Scan for the cell matching the given text and deliver its (X, Y) coordinate at center. 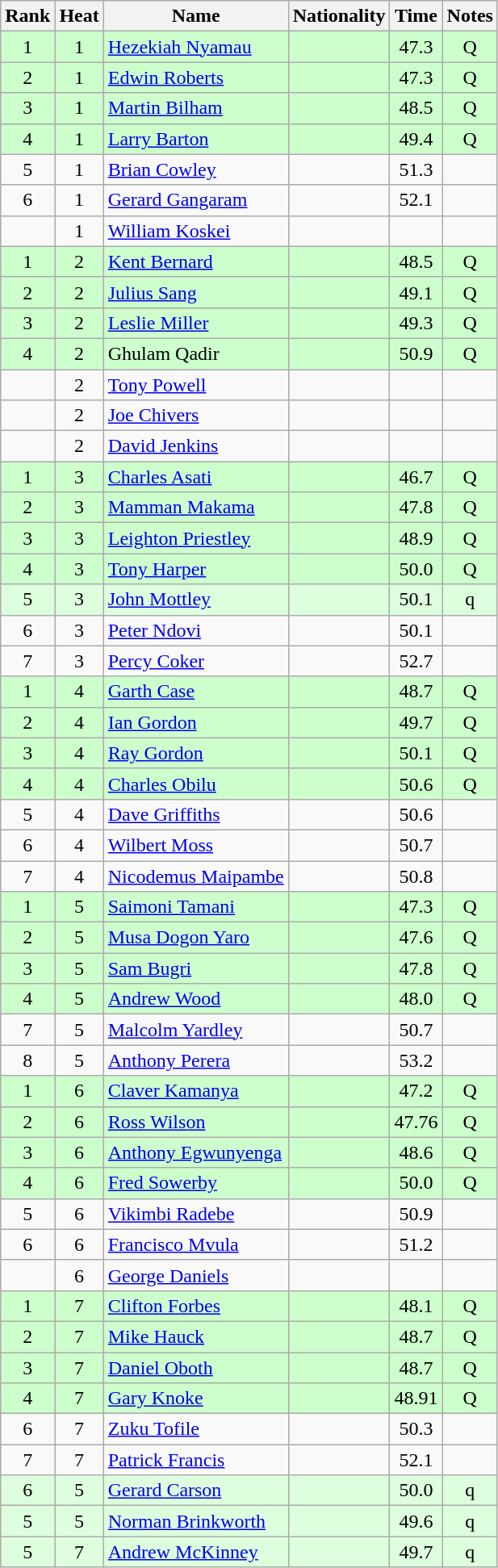
52.7 (416, 661)
Ross Wilson (195, 1122)
Musa Dogon Yaro (195, 938)
Sam Bugri (195, 968)
Andrew McKinney (195, 1552)
51.2 (416, 1244)
Kent Bernard (195, 261)
Garth Case (195, 692)
Name (195, 16)
Dave Griffiths (195, 814)
Fred Sowerby (195, 1183)
Anthony Egwunyenga (195, 1152)
Clifton Forbes (195, 1306)
49.4 (416, 139)
Leighton Priestley (195, 538)
Malcolm Yardley (195, 1030)
Joe Chivers (195, 416)
Norman Brinkworth (195, 1521)
Mamman Makama (195, 508)
William Koskei (195, 231)
48.91 (416, 1399)
Julius Sang (195, 292)
Mike Hauck (195, 1336)
Time (416, 16)
Charles Obilu (195, 784)
49.3 (416, 323)
Leslie Miller (195, 323)
49.1 (416, 292)
47.6 (416, 938)
Wilbert Moss (195, 845)
George Daniels (195, 1275)
48.0 (416, 999)
Charles Asati (195, 477)
David Jenkins (195, 446)
Zuku Tofile (195, 1429)
Gerard Carson (195, 1491)
Hezekiah Nyamau (195, 47)
50.8 (416, 876)
Ian Gordon (195, 722)
Nicodemus Maipambe (195, 876)
Daniel Oboth (195, 1368)
Percy Coker (195, 661)
48.9 (416, 538)
Gerard Gangaram (195, 200)
Rank (27, 16)
Notes (470, 16)
Claver Kamanya (195, 1091)
51.3 (416, 169)
Brian Cowley (195, 169)
46.7 (416, 477)
48.6 (416, 1152)
Edwin Roberts (195, 77)
48.1 (416, 1306)
John Mottley (195, 600)
Nationality (339, 16)
Heat (79, 16)
Vikimbi Radebe (195, 1214)
47.2 (416, 1091)
Martin Bilham (195, 108)
Tony Harper (195, 569)
53.2 (416, 1060)
Ghulam Qadir (195, 353)
Patrick Francis (195, 1460)
Francisco Mvula (195, 1244)
Ray Gordon (195, 753)
Gary Knoke (195, 1399)
Saimoni Tamani (195, 907)
Andrew Wood (195, 999)
49.6 (416, 1521)
Peter Ndovi (195, 630)
Anthony Perera (195, 1060)
Larry Barton (195, 139)
47.76 (416, 1122)
50.3 (416, 1429)
Tony Powell (195, 385)
8 (27, 1060)
